Capture the cell that displays the provided text and extract its [X, Y] central coordinate. 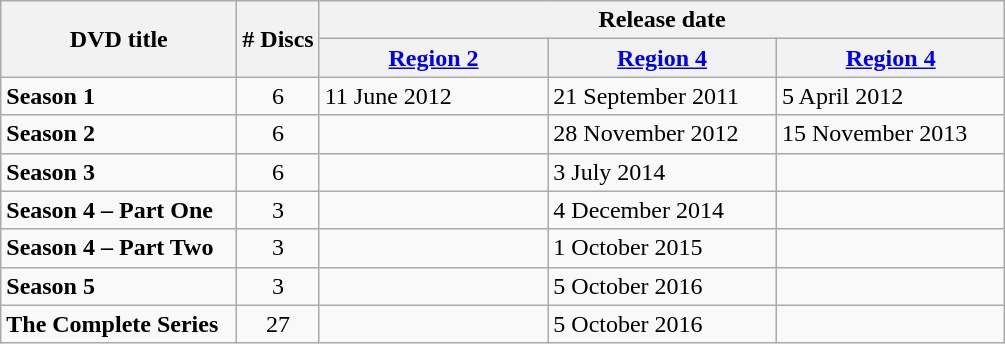
21 September 2011 [662, 96]
# Discs [278, 39]
Region 2 [434, 58]
11 June 2012 [434, 96]
27 [278, 324]
3 July 2014 [662, 172]
Season 5 [119, 286]
1 October 2015 [662, 248]
Season 4 – Part Two [119, 248]
Season 1 [119, 96]
Season 4 – Part One [119, 210]
5 April 2012 [890, 96]
15 November 2013 [890, 134]
4 December 2014 [662, 210]
28 November 2012 [662, 134]
Season 3 [119, 172]
DVD title [119, 39]
Season 2 [119, 134]
The Complete Series [119, 324]
Release date [662, 20]
